Detect which cell encompasses the target text, then output its (x, y) center coordinate. 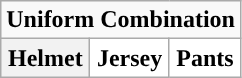
Jersey (130, 58)
Pants (204, 58)
Helmet (46, 58)
Uniform Combination (121, 20)
